For the text-containing cell, return its midpoint in (X, Y) coordinate format. 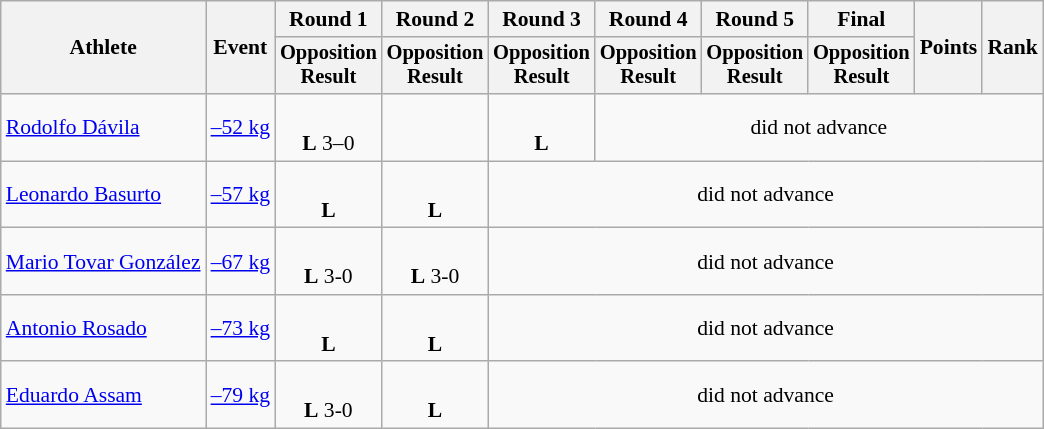
Round 2 (436, 19)
–73 kg (240, 328)
Rodolfo Dávila (104, 128)
Eduardo Assam (104, 396)
–52 kg (240, 128)
Leonardo Basurto (104, 194)
–67 kg (240, 262)
Athlete (104, 48)
Antonio Rosado (104, 328)
Round 1 (328, 19)
–57 kg (240, 194)
Round 4 (648, 19)
Round 3 (542, 19)
Final (862, 19)
L 3–0 (328, 128)
–79 kg (240, 396)
Mario Tovar González (104, 262)
Rank (1012, 48)
Event (240, 48)
Round 5 (754, 19)
Points (949, 48)
